Output the [X, Y] coordinate of the center of the cell containing the given text.  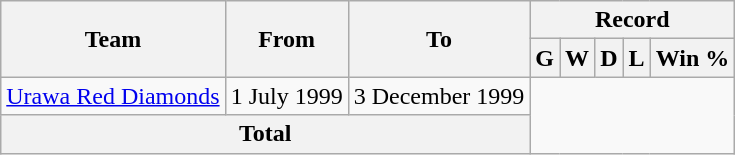
Record [632, 20]
L [636, 58]
Urawa Red Diamonds [113, 96]
To [439, 39]
D [609, 58]
Win % [692, 58]
1 July 1999 [286, 96]
Total [266, 134]
From [286, 39]
W [578, 58]
Team [113, 39]
3 December 1999 [439, 96]
G [545, 58]
